Identify which cell holds the provided text, then report its (x, y) central coordinate. 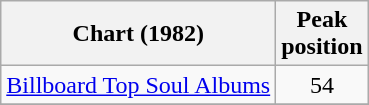
Chart (1982) (138, 34)
Peakposition (322, 34)
54 (322, 85)
Billboard Top Soul Albums (138, 85)
